For the text-containing cell, return its midpoint in (X, Y) coordinate format. 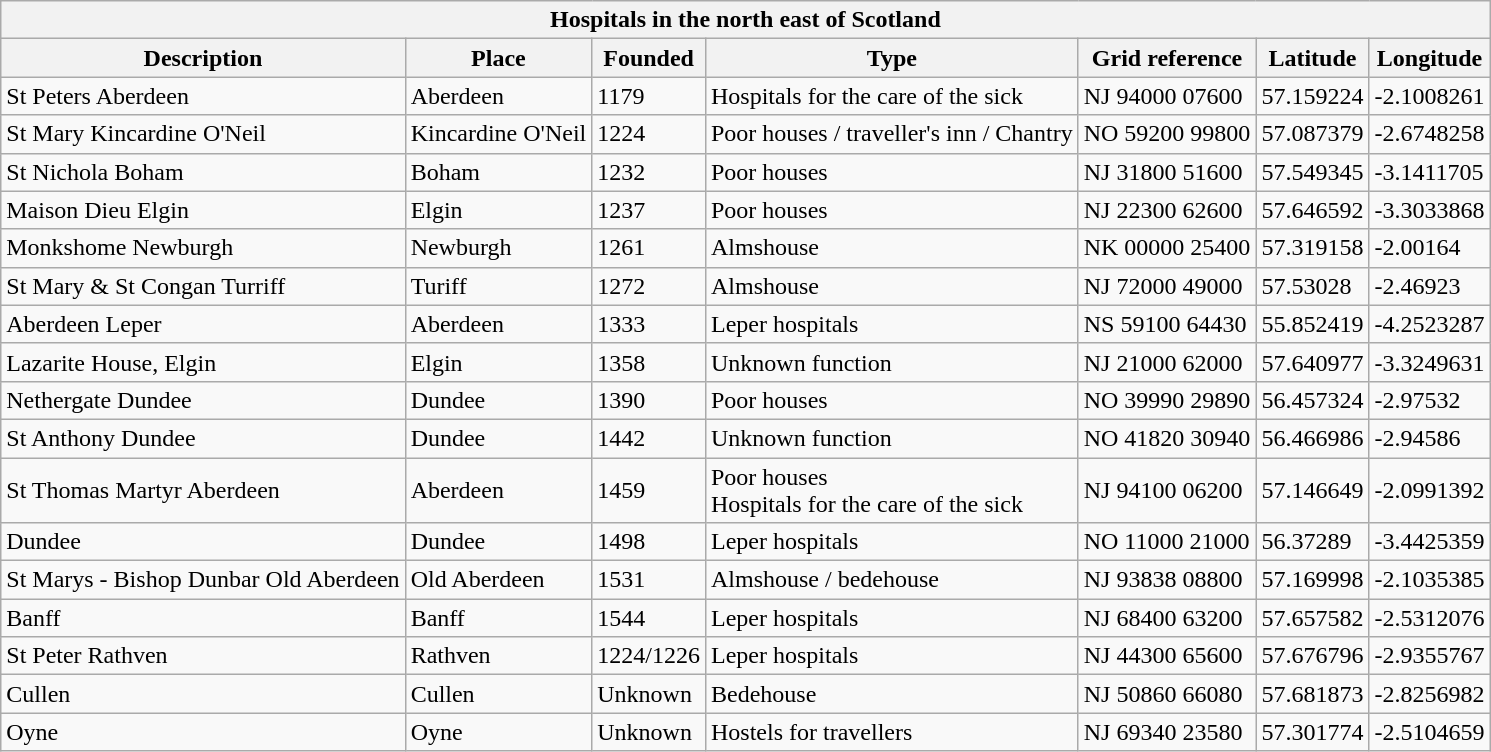
-2.00164 (1430, 248)
Poor housesHospitals for the care of the sick (892, 490)
1442 (649, 438)
-2.9355767 (1430, 656)
Lazarite House, Elgin (203, 362)
NJ 22300 62600 (1167, 210)
NO 41820 30940 (1167, 438)
Place (498, 58)
Description (203, 58)
56.457324 (1312, 400)
Poor houses / traveller's inn / Chantry (892, 134)
-2.94586 (1430, 438)
Old Aberdeen (498, 580)
St Thomas Martyr Aberdeen (203, 490)
57.301774 (1312, 732)
Aberdeen Leper (203, 324)
57.159224 (1312, 96)
-2.0991392 (1430, 490)
-2.1035385 (1430, 580)
57.319158 (1312, 248)
Bedehouse (892, 694)
-2.1008261 (1430, 96)
NO 39990 29890 (1167, 400)
Hospitals for the care of the sick (892, 96)
56.466986 (1312, 438)
1237 (649, 210)
Founded (649, 58)
Monkshome Newburgh (203, 248)
Kincardine O'Neil (498, 134)
NJ 94000 07600 (1167, 96)
NO 11000 21000 (1167, 542)
57.646592 (1312, 210)
NJ 94100 06200 (1167, 490)
-2.5104659 (1430, 732)
1224/1226 (649, 656)
NJ 93838 08800 (1167, 580)
St Nichola Boham (203, 172)
Hospitals in the north east of Scotland (746, 20)
56.37289 (1312, 542)
-2.97532 (1430, 400)
1358 (649, 362)
57.169998 (1312, 580)
1272 (649, 286)
Nethergate Dundee (203, 400)
1232 (649, 172)
1498 (649, 542)
-4.2523287 (1430, 324)
57.087379 (1312, 134)
NJ 44300 65600 (1167, 656)
Rathven (498, 656)
-3.1411705 (1430, 172)
1531 (649, 580)
Turiff (498, 286)
NJ 72000 49000 (1167, 286)
NJ 50860 66080 (1167, 694)
57.146649 (1312, 490)
St Anthony Dundee (203, 438)
-2.6748258 (1430, 134)
57.640977 (1312, 362)
1333 (649, 324)
St Mary Kincardine O'Neil (203, 134)
NO 59200 99800 (1167, 134)
Boham (498, 172)
NS 59100 64430 (1167, 324)
-2.46923 (1430, 286)
Type (892, 58)
-2.5312076 (1430, 618)
1261 (649, 248)
55.852419 (1312, 324)
Almshouse / bedehouse (892, 580)
-3.3033868 (1430, 210)
1179 (649, 96)
1544 (649, 618)
Latitude (1312, 58)
NJ 69340 23580 (1167, 732)
NJ 31800 51600 (1167, 172)
St Marys - Bishop Dunbar Old Aberdeen (203, 580)
1459 (649, 490)
NJ 68400 63200 (1167, 618)
St Mary & St Congan Turriff (203, 286)
-2.8256982 (1430, 694)
St Peter Rathven (203, 656)
-3.3249631 (1430, 362)
-3.4425359 (1430, 542)
NJ 21000 62000 (1167, 362)
Grid reference (1167, 58)
1224 (649, 134)
St Peters Aberdeen (203, 96)
57.676796 (1312, 656)
Newburgh (498, 248)
NK 00000 25400 (1167, 248)
Maison Dieu Elgin (203, 210)
57.53028 (1312, 286)
Longitude (1430, 58)
57.657582 (1312, 618)
1390 (649, 400)
57.681873 (1312, 694)
Hostels for travellers (892, 732)
57.549345 (1312, 172)
